Locate the cell with the specified text and output its (X, Y) center coordinate. 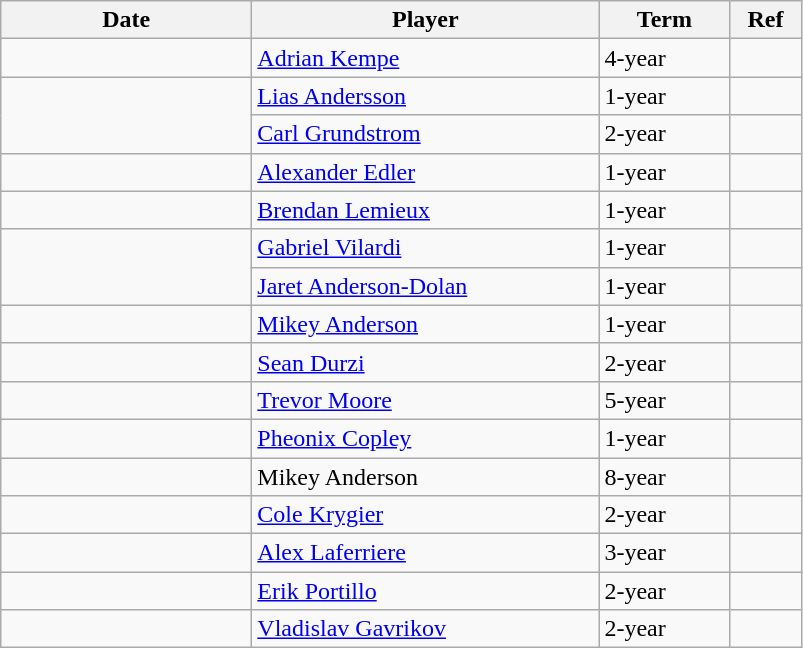
Adrian Kempe (426, 58)
Vladislav Gavrikov (426, 629)
Alexander Edler (426, 172)
3-year (664, 553)
Trevor Moore (426, 400)
Erik Portillo (426, 591)
Jaret Anderson-Dolan (426, 286)
Alex Laferriere (426, 553)
Lias Andersson (426, 96)
Pheonix Copley (426, 438)
5-year (664, 400)
Sean Durzi (426, 362)
8-year (664, 477)
4-year (664, 58)
Term (664, 20)
Player (426, 20)
Carl Grundstrom (426, 134)
Cole Krygier (426, 515)
Gabriel Vilardi (426, 248)
Date (126, 20)
Brendan Lemieux (426, 210)
Ref (766, 20)
